Output the [x, y] coordinate of the center of the cell containing the given text.  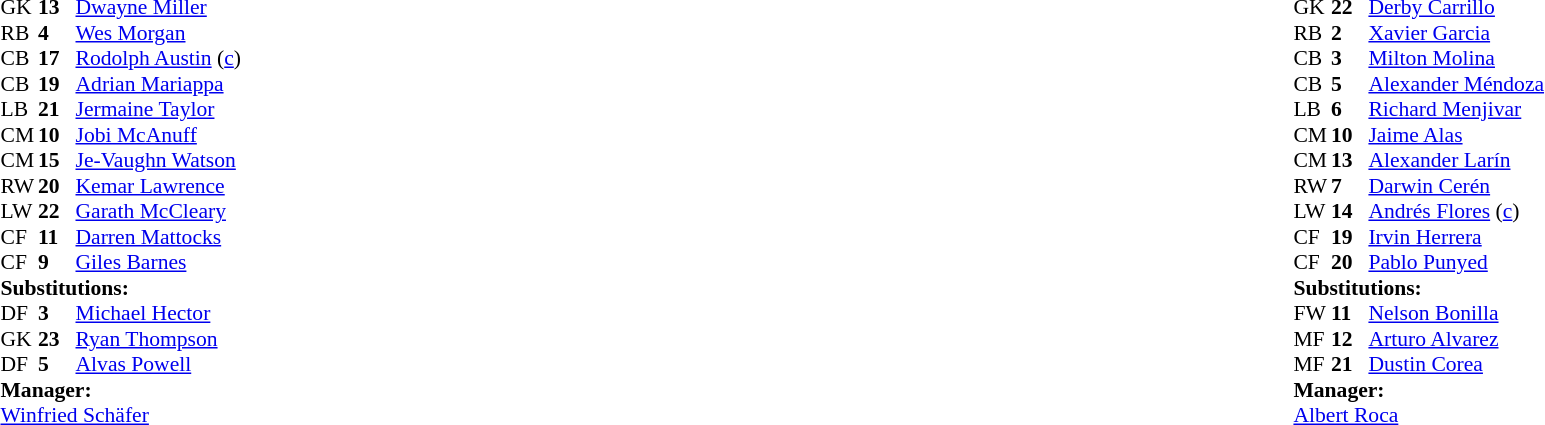
Irvin Herrera [1456, 237]
Dustin Corea [1456, 365]
15 [57, 161]
17 [57, 59]
Darwin Cerén [1456, 186]
Giles Barnes [159, 263]
Adrian Mariappa [159, 84]
Ryan Thompson [159, 339]
Kemar Lawrence [159, 186]
Jobi McAnuff [159, 135]
Je-Vaughn Watson [159, 161]
Milton Molina [1456, 59]
FW [1312, 313]
Michael Hector [159, 313]
Jermaine Taylor [159, 109]
Nelson Bonilla [1456, 313]
23 [57, 339]
Garath McCleary [159, 211]
22 [57, 211]
Alexander Larín [1456, 161]
Rodolph Austin (c) [159, 59]
4 [57, 33]
12 [1350, 339]
GK [19, 339]
Darren Mattocks [159, 237]
Xavier Garcia [1456, 33]
Pablo Punyed [1456, 263]
Jaime Alas [1456, 135]
14 [1350, 211]
Richard Menjivar [1456, 109]
6 [1350, 109]
7 [1350, 186]
Wes Morgan [159, 33]
13 [1350, 161]
Arturo Alvarez [1456, 339]
Alvas Powell [159, 365]
9 [57, 263]
Andrés Flores (c) [1456, 211]
Alexander Méndoza [1456, 84]
2 [1350, 33]
